Pinpoint the cell where the given text exists, returning its [X, Y] midpoint coordinate. 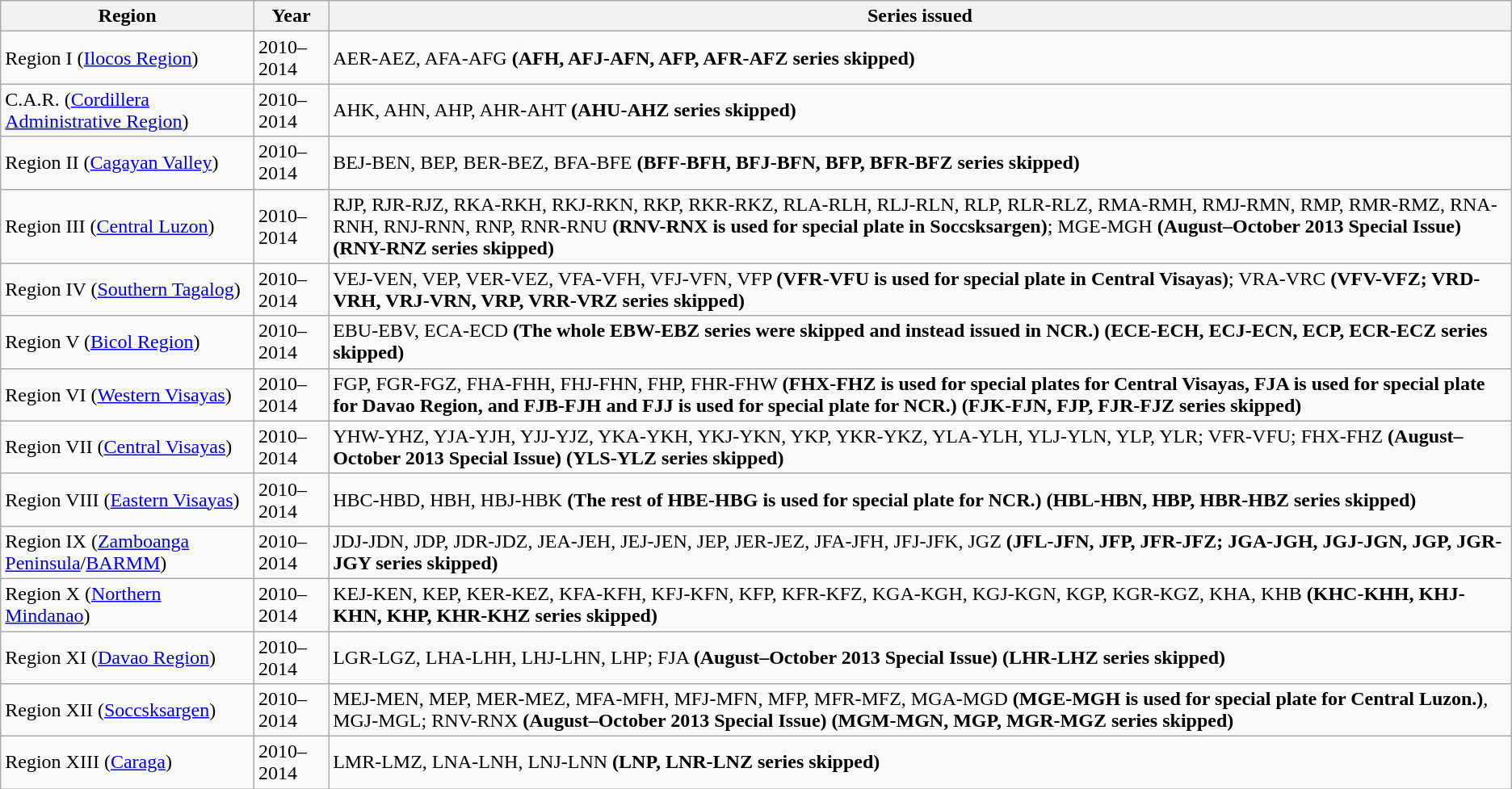
Series issued [921, 16]
EBU-EBV, ECA-ECD (The whole EBW-EBZ series were skipped and instead issued in NCR.) (ECE-ECH, ECJ-ECN, ECP, ECR-ECZ series skipped) [921, 342]
Year [292, 16]
BEJ-BEN, BEP, BER-BEZ, BFA-BFE (BFF-BFH, BFJ-BFN, BFP, BFR-BFZ series skipped) [921, 163]
HBC-HBD, HBH, HBJ-HBK (The rest of HBE-HBG is used for special plate for NCR.) (HBL-HBN, HBP, HBR-HBZ series skipped) [921, 499]
C.A.R. (Cordillera Administrative Region) [128, 110]
AHK, AHN, AHP, AHR-AHT (AHU-AHZ series skipped) [921, 110]
JDJ-JDN, JDP, JDR-JDZ, JEA-JEH, JEJ-JEN, JEP, JER-JEZ, JFA-JFH, JFJ-JFK, JGZ (JFL-JFN, JFP, JFR-JFZ; JGA-JGH, JGJ-JGN, JGP, JGR-JGY series skipped) [921, 552]
Region III (Central Luzon) [128, 226]
Region IV (Southern Tagalog) [128, 289]
AER-AEZ, AFA-AFG (AFH, AFJ-AFN, AFP, AFR-AFZ series skipped) [921, 58]
LGR-LGZ, LHA-LHH, LHJ-LHN, LHP; FJA (August–October 2013 Special Issue) (LHR-LHZ series skipped) [921, 657]
Region VII (Central Visayas) [128, 447]
KEJ-KEN, KEP, KER-KEZ, KFA-KFH, KFJ-KFN, KFP, KFR-KFZ, KGA-KGH, KGJ-KGN, KGP, KGR-KGZ, KHA, KHB (KHC-KHH, KHJ-KHN, KHP, KHR-KHZ series skipped) [921, 604]
Region I (Ilocos Region) [128, 58]
Region [128, 16]
Region VI (Western Visayas) [128, 394]
Region XI (Davao Region) [128, 657]
Region X (Northern Mindanao) [128, 604]
Region XIII (Caraga) [128, 762]
Region II (Cagayan Valley) [128, 163]
Region VIII (Eastern Visayas) [128, 499]
Region V (Bicol Region) [128, 342]
LMR-LMZ, LNA-LNH, LNJ-LNN (LNP, LNR-LNZ series skipped) [921, 762]
Region XII (Soccsksargen) [128, 711]
Region IX (Zamboanga Peninsula/BARMM) [128, 552]
